Scan for the cell matching the given text and deliver its [x, y] coordinate at center. 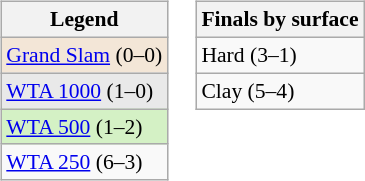
WTA 500 (1–2) [84, 127]
Finals by surface [280, 20]
Clay (5–4) [280, 91]
WTA 250 (6–3) [84, 162]
Grand Slam (0–0) [84, 55]
Legend [84, 20]
Hard (3–1) [280, 55]
WTA 1000 (1–0) [84, 91]
